Identify which cell holds the provided text, then report its [X, Y] central coordinate. 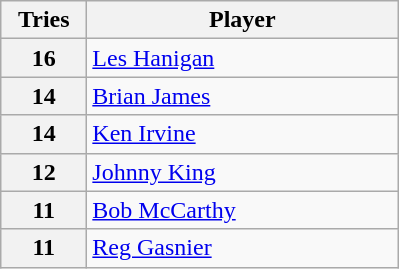
Player [242, 20]
Bob McCarthy [242, 210]
Ken Irvine [242, 134]
Brian James [242, 96]
Les Hanigan [242, 58]
Reg Gasnier [242, 248]
12 [44, 172]
Tries [44, 20]
16 [44, 58]
Johnny King [242, 172]
